Find where the given text appears and provide that cell's center as [X, Y] coordinate. 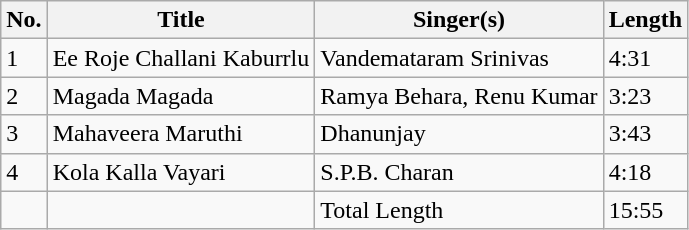
2 [24, 96]
Length [645, 20]
Dhanunjay [459, 134]
Kola Kalla Vayari [181, 172]
S.P.B. Charan [459, 172]
4:18 [645, 172]
3:43 [645, 134]
Ee Roje Challani Kaburrlu [181, 58]
4 [24, 172]
1 [24, 58]
3 [24, 134]
Ramya Behara, Renu Kumar [459, 96]
Vandemataram Srinivas [459, 58]
No. [24, 20]
Title [181, 20]
Singer(s) [459, 20]
15:55 [645, 210]
Magada Magada [181, 96]
Total Length [459, 210]
3:23 [645, 96]
Mahaveera Maruthi [181, 134]
4:31 [645, 58]
